Locate the cell with the specified text and output its [x, y] center coordinate. 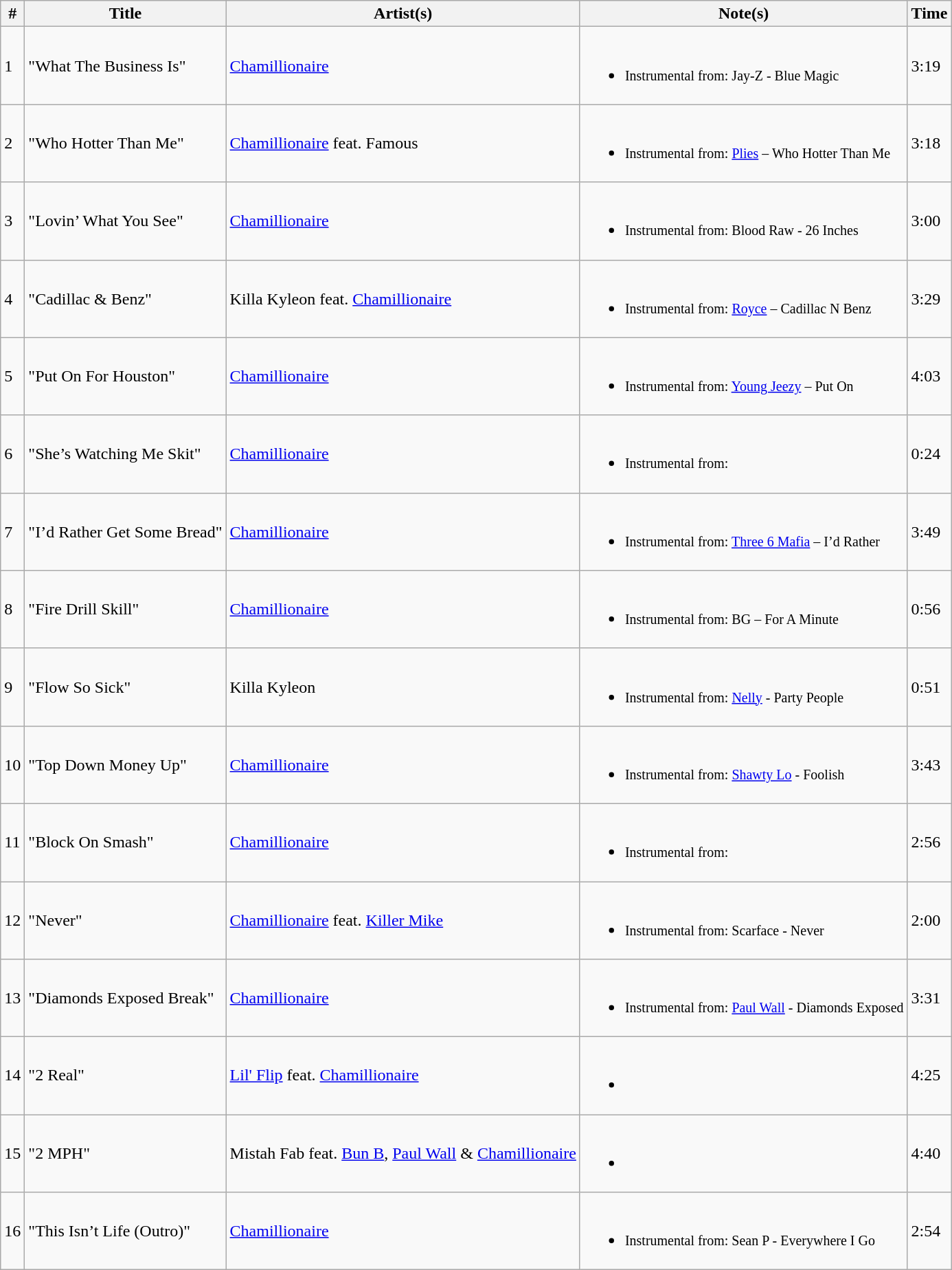
0:56 [929, 609]
2:56 [929, 843]
"Put On For Houston" [125, 377]
Instrumental from: Young Jeezy – Put On [743, 377]
Lil' Flip feat. Chamillionaire [403, 1076]
"I’d Rather Get Some Bread" [125, 532]
"Fire Drill Skill" [125, 609]
13 [12, 998]
"What The Business Is" [125, 66]
"Top Down Money Up" [125, 764]
"Block On Smash" [125, 843]
6 [12, 454]
14 [12, 1076]
"2 MPH" [125, 1153]
Instrumental from: BG – For A Minute [743, 609]
Instrumental from: Royce – Cadillac N Benz [743, 298]
4:40 [929, 1153]
Note(s) [743, 14]
3:43 [929, 764]
"Who Hotter Than Me" [125, 143]
0:51 [929, 687]
12 [12, 920]
Instrumental from: Plies – Who Hotter Than Me [743, 143]
"She’s Watching Me Skit" [125, 454]
8 [12, 609]
Chamillionaire feat. Killer Mike [403, 920]
Artist(s) [403, 14]
3 [12, 221]
"Diamonds Exposed Break" [125, 998]
0:24 [929, 454]
Instrumental from: Scarface - Never [743, 920]
5 [12, 377]
Instrumental from: Nelly - Party People [743, 687]
"2 Real" [125, 1076]
Killa Kyleon feat. Chamillionaire [403, 298]
1 [12, 66]
Instrumental from: Three 6 Mafia – I’d Rather [743, 532]
Time [929, 14]
2 [12, 143]
3:00 [929, 221]
# [12, 14]
Title [125, 14]
15 [12, 1153]
9 [12, 687]
3:49 [929, 532]
Instrumental from: Jay-Z - Blue Magic [743, 66]
3:18 [929, 143]
Killa Kyleon [403, 687]
4:03 [929, 377]
7 [12, 532]
11 [12, 843]
"Cadillac & Benz" [125, 298]
2:00 [929, 920]
3:31 [929, 998]
4 [12, 298]
Instrumental from: Paul Wall - Diamonds Exposed [743, 998]
"This Isn’t Life (Outro)" [125, 1232]
4:25 [929, 1076]
Instrumental from: Blood Raw - 26 Inches [743, 221]
Instrumental from: Shawty Lo - Foolish [743, 764]
3:19 [929, 66]
Chamillionaire feat. Famous [403, 143]
Mistah Fab feat. Bun B, Paul Wall & Chamillionaire [403, 1153]
"Flow So Sick" [125, 687]
2:54 [929, 1232]
10 [12, 764]
"Lovin’ What You See" [125, 221]
16 [12, 1232]
"Never" [125, 920]
3:29 [929, 298]
Instrumental from: Sean P - Everywhere I Go [743, 1232]
